Capture the cell that displays the provided text and extract its [X, Y] central coordinate. 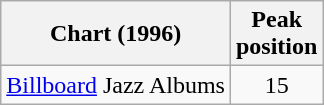
Peakposition [276, 34]
Billboard Jazz Albums [116, 85]
15 [276, 85]
Chart (1996) [116, 34]
